From the cell containing the given text, extract its center point as [X, Y] coordinate. 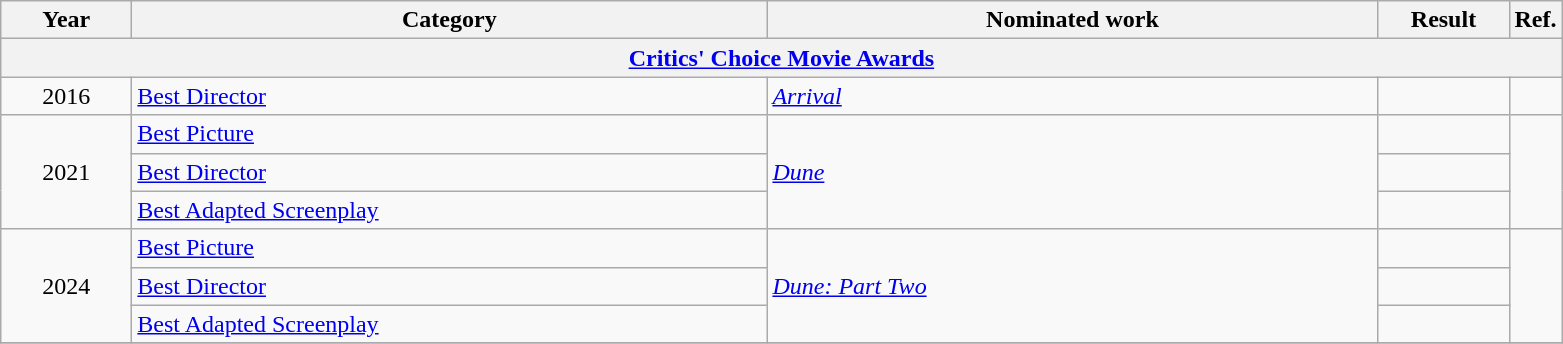
Dune [1072, 172]
2016 [66, 96]
Critics' Choice Movie Awards [782, 58]
2024 [66, 286]
Arrival [1072, 96]
Result [1444, 20]
Dune: Part Two [1072, 286]
Ref. [1536, 20]
Category [450, 20]
Year [66, 20]
Nominated work [1072, 20]
2021 [66, 172]
